Determine the (x, y) coordinate at the center of the cell enclosing the given text.  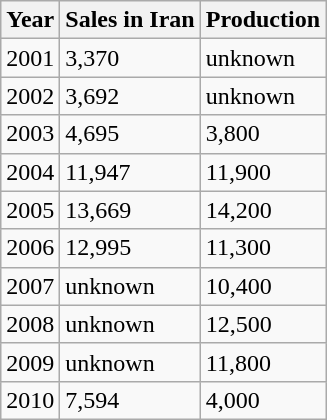
11,300 (262, 248)
Year (30, 20)
2004 (30, 172)
2009 (30, 362)
2006 (30, 248)
2008 (30, 324)
2003 (30, 134)
4,695 (130, 134)
4,000 (262, 400)
2005 (30, 210)
3,800 (262, 134)
12,995 (130, 248)
2001 (30, 58)
2010 (30, 400)
14,200 (262, 210)
11,800 (262, 362)
7,594 (130, 400)
11,900 (262, 172)
10,400 (262, 286)
3,370 (130, 58)
12,500 (262, 324)
2002 (30, 96)
Production (262, 20)
11,947 (130, 172)
2007 (30, 286)
3,692 (130, 96)
Sales in Iran (130, 20)
13,669 (130, 210)
